Determine the (x, y) coordinate at the center of the cell enclosing the given text.  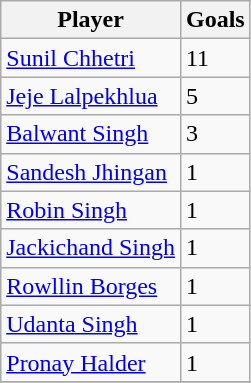
Pronay Halder (91, 362)
5 (215, 96)
Rowllin Borges (91, 286)
Player (91, 20)
Balwant Singh (91, 134)
11 (215, 58)
3 (215, 134)
Jackichand Singh (91, 248)
Robin Singh (91, 210)
Jeje Lalpekhlua (91, 96)
Sunil Chhetri (91, 58)
Udanta Singh (91, 324)
Sandesh Jhingan (91, 172)
Goals (215, 20)
